Detect which cell encompasses the target text, then output its [X, Y] center coordinate. 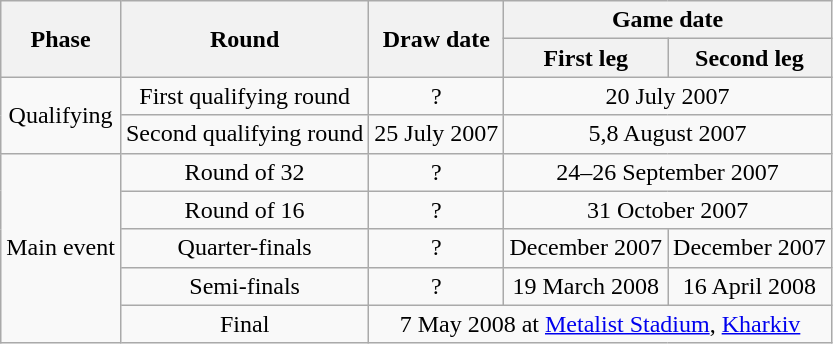
5,8 August 2007 [668, 134]
First leg [586, 58]
20 July 2007 [668, 96]
Round [244, 39]
Semi-finals [244, 286]
7 May 2008 at Metalist Stadium, Kharkiv [600, 324]
16 April 2008 [750, 286]
25 July 2007 [436, 134]
Second qualifying round [244, 134]
Quarter-finals [244, 248]
31 October 2007 [668, 210]
Qualifying [61, 115]
Final [244, 324]
19 March 2008 [586, 286]
Phase [61, 39]
Round of 32 [244, 172]
First qualifying round [244, 96]
Round of 16 [244, 210]
Draw date [436, 39]
Second leg [750, 58]
24–26 September 2007 [668, 172]
Game date [668, 20]
Main event [61, 248]
